From the cell containing the given text, extract its center point as (X, Y) coordinate. 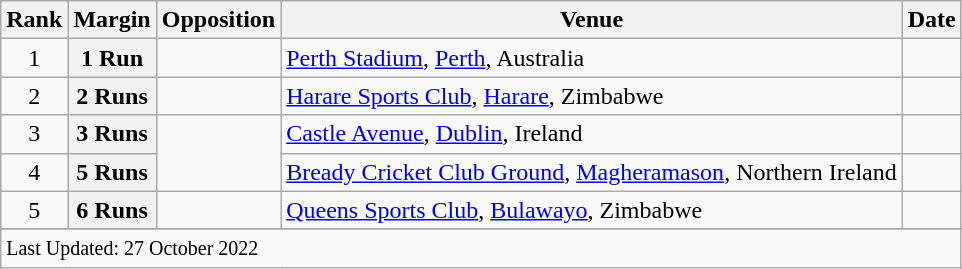
Venue (592, 20)
2 (34, 96)
1 Run (112, 58)
Perth Stadium, Perth, Australia (592, 58)
3 (34, 134)
5 Runs (112, 172)
Harare Sports Club, Harare, Zimbabwe (592, 96)
6 Runs (112, 210)
4 (34, 172)
Bready Cricket Club Ground, Magheramason, Northern Ireland (592, 172)
Date (932, 20)
Opposition (218, 20)
1 (34, 58)
3 Runs (112, 134)
Castle Avenue, Dublin, Ireland (592, 134)
Last Updated: 27 October 2022 (482, 248)
5 (34, 210)
Queens Sports Club, Bulawayo, Zimbabwe (592, 210)
2 Runs (112, 96)
Rank (34, 20)
Margin (112, 20)
